Search for the cell housing the specified text and yield its (X, Y) center coordinate. 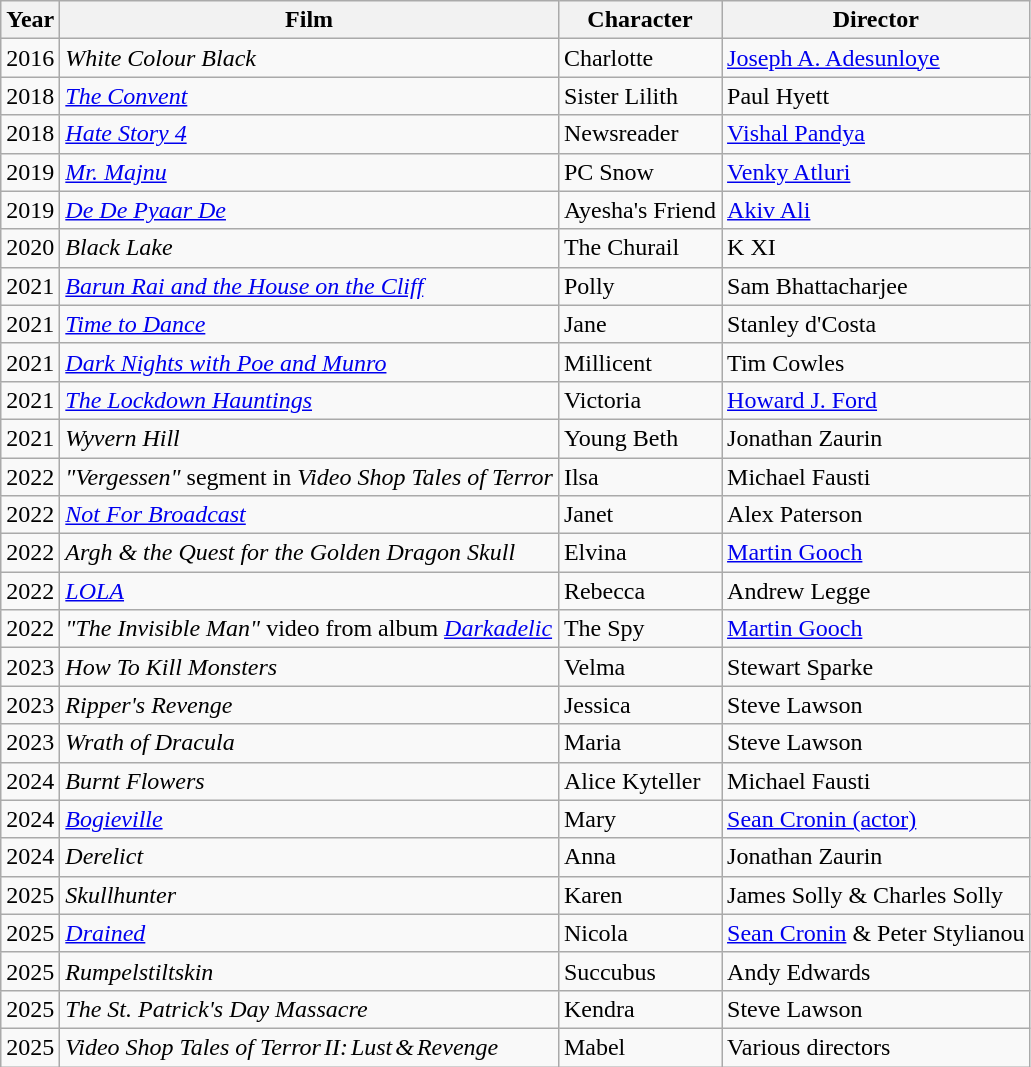
LOLA (310, 591)
Sam Bhattacharjee (876, 286)
The Spy (640, 629)
Alex Paterson (876, 515)
Millicent (640, 362)
The Convent (310, 96)
Ilsa (640, 477)
Black Lake (310, 248)
Andy Edwards (876, 971)
Hate Story 4 (310, 134)
"Vergessen" segment in Video Shop Tales of Terror (310, 477)
Burnt Flowers (310, 781)
Wrath of Dracula (310, 743)
Newsreader (640, 134)
Director (876, 20)
Bogieville (310, 819)
Video Shop Tales of Terror II: Lust & Revenge (310, 1047)
Polly (640, 286)
Film (310, 20)
Alice Kyteller (640, 781)
Charlotte (640, 58)
Paul Hyett (876, 96)
Mary (640, 819)
Argh & the Quest for the Golden Dragon Skull (310, 553)
Karen (640, 895)
Barun Rai and the House on the Cliff (310, 286)
Jessica (640, 705)
Sean Cronin (actor) (876, 819)
Stewart Sparke (876, 667)
Young Beth (640, 438)
Joseph A. Adesunloye (876, 58)
2020 (30, 248)
Year (30, 20)
Sean Cronin & Peter Stylianou (876, 933)
De De Pyaar De (310, 210)
Mabel (640, 1047)
Rumpelstiltskin (310, 971)
Rebecca (640, 591)
Howard J. Ford (876, 400)
Time to Dance (310, 324)
Akiv Ali (876, 210)
Skullhunter (310, 895)
How To Kill Monsters (310, 667)
Various directors (876, 1047)
K XI (876, 248)
The Churail (640, 248)
Drained (310, 933)
The St. Patrick's Day Massacre (310, 1009)
Derelict (310, 857)
Anna (640, 857)
Sister Lilith (640, 96)
Nicola (640, 933)
Ripper's Revenge (310, 705)
"The Invisible Man" video from album Darkadelic (310, 629)
2016 (30, 58)
James Solly & Charles Solly (876, 895)
Ayesha's Friend (640, 210)
Venky Atluri (876, 172)
Mr. Majnu (310, 172)
Stanley d'Costa (876, 324)
Victoria (640, 400)
Character (640, 20)
Not For Broadcast (310, 515)
Kendra (640, 1009)
Velma (640, 667)
Andrew Legge (876, 591)
Dark Nights with Poe and Munro (310, 362)
Maria (640, 743)
Tim Cowles (876, 362)
Wyvern Hill (310, 438)
Jane (640, 324)
Vishal Pandya (876, 134)
Janet (640, 515)
Succubus (640, 971)
Elvina (640, 553)
White Colour Black (310, 58)
PC Snow (640, 172)
The Lockdown Hauntings (310, 400)
